Return the (x, y) coordinate for the center point of the cell that contains the specified text.  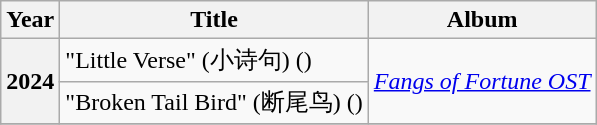
"Little Verse" (小诗句) () (214, 60)
"Broken Tail Bird" (断尾鸟) () (214, 102)
2024 (30, 82)
Album (482, 20)
Fangs of Fortune OST (482, 82)
Title (214, 20)
Year (30, 20)
